For the text-containing cell, return its midpoint in (x, y) coordinate format. 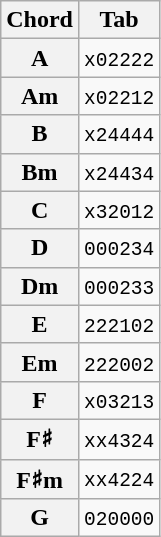
x02222 (118, 58)
B (40, 134)
222002 (118, 362)
xx4324 (118, 439)
Em (40, 362)
D (40, 248)
A (40, 58)
G (40, 518)
C (40, 210)
222102 (118, 324)
x24434 (118, 172)
Tab (118, 20)
000234 (118, 248)
Am (40, 96)
x02212 (118, 96)
F♯ (40, 439)
x32012 (118, 210)
x03213 (118, 400)
F♯m (40, 479)
Bm (40, 172)
Chord (40, 20)
E (40, 324)
000233 (118, 286)
Dm (40, 286)
xx4224 (118, 479)
020000 (118, 518)
F (40, 400)
x24444 (118, 134)
